Find where the given text appears and provide that cell's center as (X, Y) coordinate. 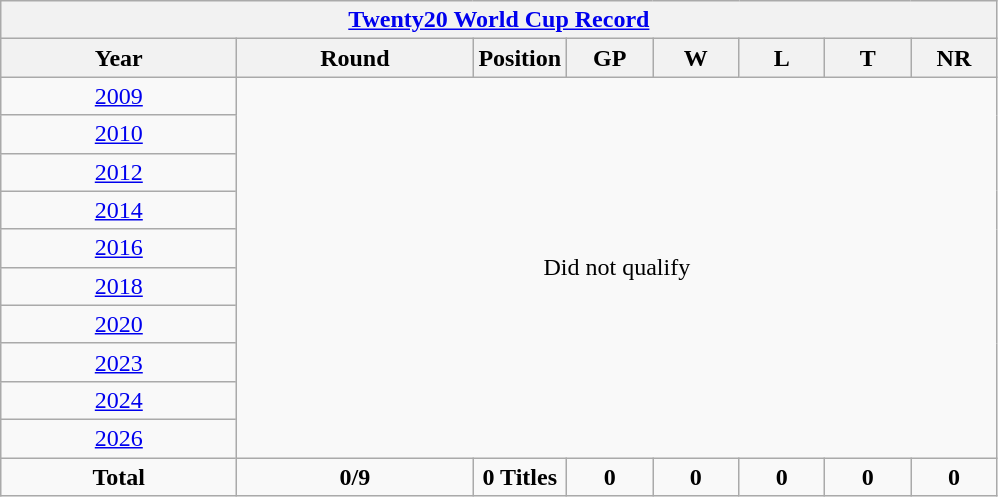
2014 (119, 210)
2009 (119, 96)
2012 (119, 172)
2010 (119, 134)
GP (610, 58)
NR (954, 58)
Position (520, 58)
Round (355, 58)
0/9 (355, 477)
W (696, 58)
2026 (119, 438)
2018 (119, 286)
2016 (119, 248)
L (782, 58)
Did not qualify (617, 268)
2024 (119, 400)
Twenty20 World Cup Record (499, 20)
2020 (119, 324)
T (868, 58)
Year (119, 58)
Total (119, 477)
2023 (119, 362)
0 Titles (520, 477)
